Detect which cell encompasses the target text, then output its (X, Y) center coordinate. 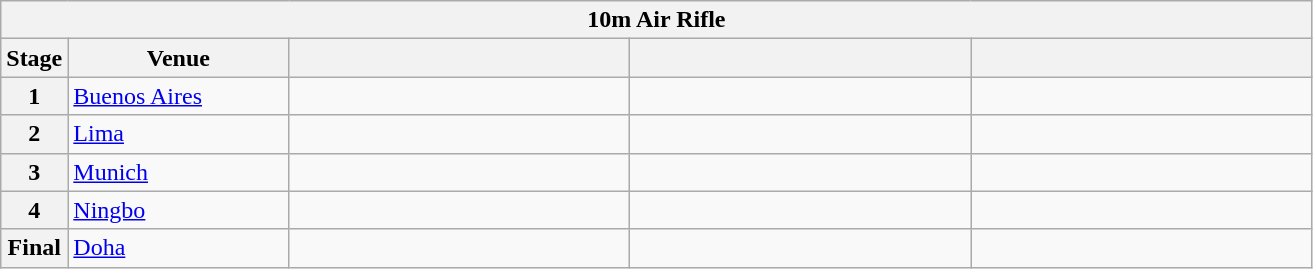
10m Air Rifle (656, 20)
3 (34, 172)
Stage (34, 58)
Ningbo (178, 210)
Venue (178, 58)
Lima (178, 134)
4 (34, 210)
Munich (178, 172)
2 (34, 134)
Doha (178, 248)
Buenos Aires (178, 96)
Final (34, 248)
1 (34, 96)
